For the text-containing cell, return its midpoint in [X, Y] coordinate format. 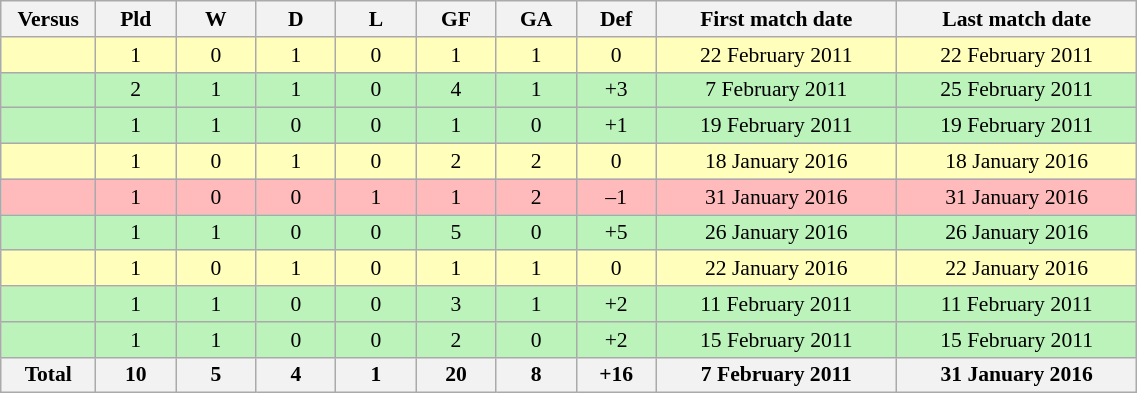
D [296, 19]
3 [456, 304]
–1 [616, 197]
Def [616, 19]
20 [456, 375]
L [376, 19]
+1 [616, 126]
GF [456, 19]
+3 [616, 90]
8 [536, 375]
Last match date [1016, 19]
W [216, 19]
First match date [776, 19]
Pld [136, 19]
GA [536, 19]
25 February 2011 [1016, 90]
10 [136, 375]
+16 [616, 375]
Total [48, 375]
Versus [48, 19]
+5 [616, 233]
